Capture the cell that displays the provided text and extract its (X, Y) central coordinate. 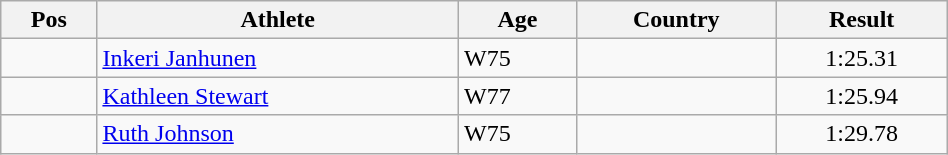
Pos (49, 20)
Result (862, 20)
Country (676, 20)
1:29.78 (862, 134)
W77 (518, 96)
1:25.31 (862, 58)
1:25.94 (862, 96)
Inkeri Janhunen (278, 58)
Ruth Johnson (278, 134)
Age (518, 20)
Kathleen Stewart (278, 96)
Athlete (278, 20)
